Detect which cell encompasses the target text, then output its (x, y) center coordinate. 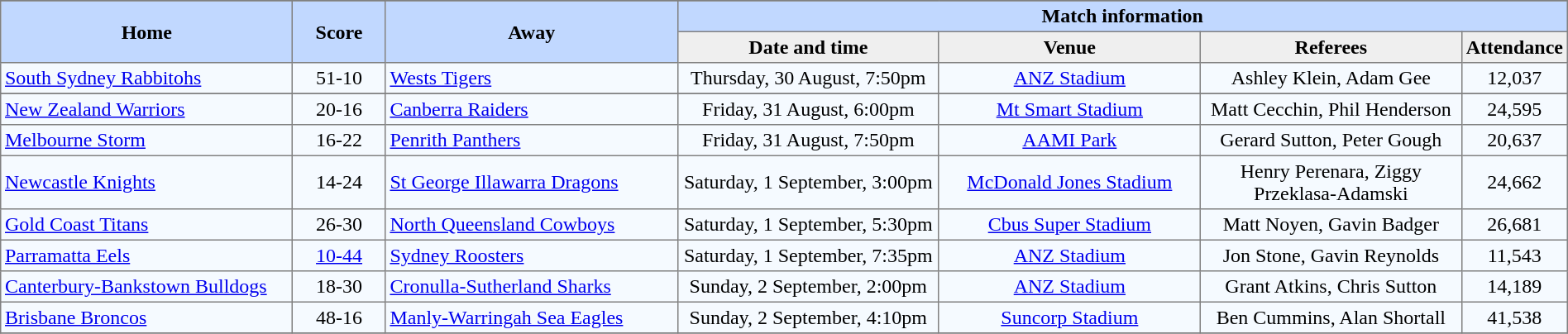
14,189 (1514, 287)
24,662 (1514, 182)
AAMI Park (1069, 141)
Sunday, 2 September, 2:00pm (808, 287)
North Queensland Cowboys (531, 225)
11,543 (1514, 255)
Referees (1331, 47)
Grant Atkins, Chris Sutton (1331, 287)
Score (339, 31)
New Zealand Warriors (147, 109)
26,681 (1514, 225)
Ashley Klein, Adam Gee (1331, 79)
Friday, 31 August, 6:00pm (808, 109)
St George Illawarra Dragons (531, 182)
16-22 (339, 141)
Cbus Super Stadium (1069, 225)
Sunday, 2 September, 4:10pm (808, 317)
Newcastle Knights (147, 182)
Attendance (1514, 47)
Matt Cecchin, Phil Henderson (1331, 109)
Thursday, 30 August, 7:50pm (808, 79)
Saturday, 1 September, 3:00pm (808, 182)
Away (531, 31)
Canterbury-Bankstown Bulldogs (147, 287)
Henry Perenara, Ziggy Przeklasa-Adamski (1331, 182)
Suncorp Stadium (1069, 317)
Date and time (808, 47)
Saturday, 1 September, 7:35pm (808, 255)
Saturday, 1 September, 5:30pm (808, 225)
Ben Cummins, Alan Shortall (1331, 317)
Mt Smart Stadium (1069, 109)
Brisbane Broncos (147, 317)
24,595 (1514, 109)
Sydney Roosters (531, 255)
Match information (1122, 17)
26-30 (339, 225)
Home (147, 31)
McDonald Jones Stadium (1069, 182)
Parramatta Eels (147, 255)
South Sydney Rabbitohs (147, 79)
18-30 (339, 287)
41,538 (1514, 317)
20,637 (1514, 141)
Matt Noyen, Gavin Badger (1331, 225)
Venue (1069, 47)
Cronulla-Sutherland Sharks (531, 287)
Friday, 31 August, 7:50pm (808, 141)
Jon Stone, Gavin Reynolds (1331, 255)
12,037 (1514, 79)
Wests Tigers (531, 79)
Manly-Warringah Sea Eagles (531, 317)
Gerard Sutton, Peter Gough (1331, 141)
10-44 (339, 255)
Canberra Raiders (531, 109)
Penrith Panthers (531, 141)
20-16 (339, 109)
14-24 (339, 182)
Melbourne Storm (147, 141)
Gold Coast Titans (147, 225)
48-16 (339, 317)
51-10 (339, 79)
